Detect which cell encompasses the target text, then output its (X, Y) center coordinate. 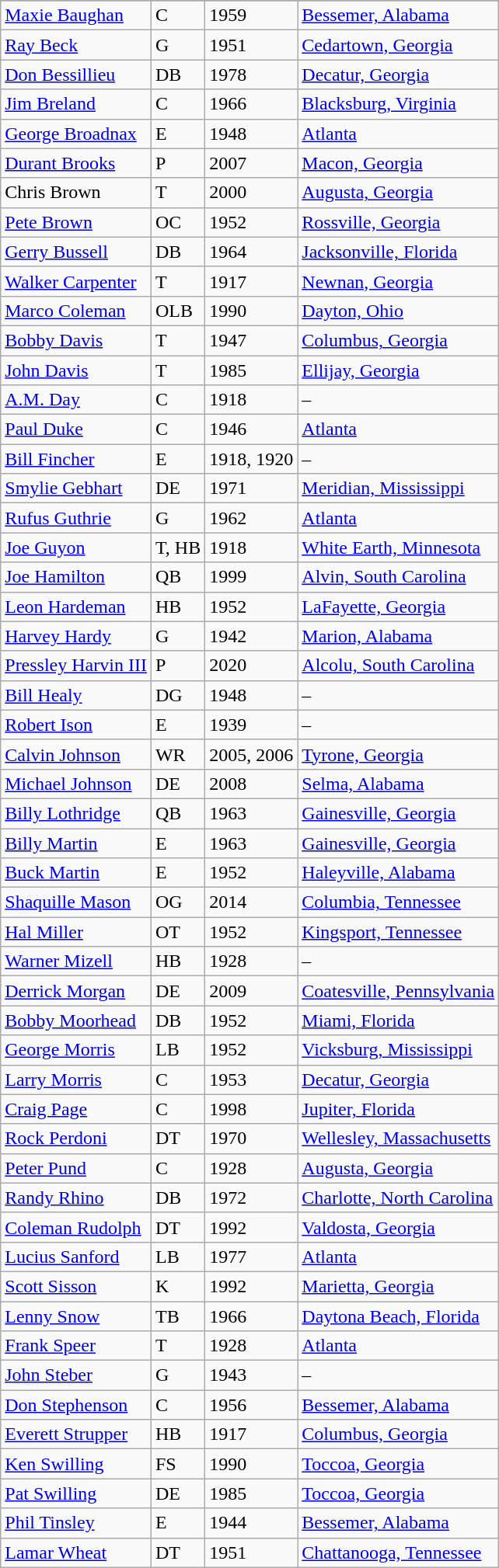
OG (177, 902)
Lucius Sanford (76, 1257)
George Morris (76, 1050)
Everett Strupper (76, 1434)
Rufus Guthrie (76, 518)
2000 (252, 193)
Buck Martin (76, 873)
Craig Page (76, 1109)
T, HB (177, 548)
Newnan, Georgia (398, 281)
Walker Carpenter (76, 281)
Hal Miller (76, 932)
Leon Hardeman (76, 607)
Chris Brown (76, 193)
Warner Mizell (76, 961)
John Steber (76, 1375)
Don Stephenson (76, 1405)
1964 (252, 252)
1978 (252, 75)
George Broadnax (76, 134)
2020 (252, 666)
Michael Johnson (76, 784)
Wellesley, Massachusetts (398, 1139)
2009 (252, 991)
Marietta, Georgia (398, 1286)
Gerry Bussell (76, 252)
Columbia, Tennessee (398, 902)
Bobby Moorhead (76, 1020)
Selma, Alabama (398, 784)
Shaquille Mason (76, 902)
2005, 2006 (252, 754)
Maxie Baughan (76, 16)
Calvin Johnson (76, 754)
Cedartown, Georgia (398, 45)
2008 (252, 784)
Frank Speer (76, 1346)
Paul Duke (76, 429)
Robert Ison (76, 725)
1956 (252, 1405)
1946 (252, 429)
DG (177, 695)
Scott Sisson (76, 1286)
1947 (252, 340)
Daytona Beach, Florida (398, 1316)
Coleman Rudolph (76, 1227)
White Earth, Minnesota (398, 548)
Ken Swilling (76, 1464)
Coatesville, Pennsylvania (398, 991)
Derrick Morgan (76, 991)
1971 (252, 488)
Vicksburg, Mississippi (398, 1050)
1999 (252, 577)
Macon, Georgia (398, 163)
John Davis (76, 370)
Pat Swilling (76, 1493)
Billy Lothridge (76, 813)
Meridian, Mississippi (398, 488)
Ray Beck (76, 45)
Larry Morris (76, 1080)
Bill Healy (76, 695)
Pete Brown (76, 222)
Bobby Davis (76, 340)
Jacksonville, Florida (398, 252)
Peter Pund (76, 1168)
Randy Rhino (76, 1198)
Joe Guyon (76, 548)
Tyrone, Georgia (398, 754)
Blacksburg, Virginia (398, 104)
LaFayette, Georgia (398, 607)
Bill Fincher (76, 459)
Jim Breland (76, 104)
Charlotte, North Carolina (398, 1198)
Lenny Snow (76, 1316)
Marion, Alabama (398, 636)
Haleyville, Alabama (398, 873)
Kingsport, Tennessee (398, 932)
Rock Perdoni (76, 1139)
Miami, Florida (398, 1020)
Marco Coleman (76, 311)
FS (177, 1464)
Chattanooga, Tennessee (398, 1552)
Don Bessillieu (76, 75)
Billy Martin (76, 843)
Dayton, Ohio (398, 311)
OLB (177, 311)
1918, 1920 (252, 459)
Lamar Wheat (76, 1552)
Ellijay, Georgia (398, 370)
1953 (252, 1080)
Phil Tinsley (76, 1523)
WR (177, 754)
1942 (252, 636)
A.M. Day (76, 400)
1977 (252, 1257)
2014 (252, 902)
Smylie Gebhart (76, 488)
1962 (252, 518)
TB (177, 1316)
1939 (252, 725)
Rossville, Georgia (398, 222)
Joe Hamilton (76, 577)
Valdosta, Georgia (398, 1227)
OC (177, 222)
Durant Brooks (76, 163)
OT (177, 932)
1970 (252, 1139)
Jupiter, Florida (398, 1109)
2007 (252, 163)
1943 (252, 1375)
Alcolu, South Carolina (398, 666)
Alvin, South Carolina (398, 577)
1959 (252, 16)
1972 (252, 1198)
1944 (252, 1523)
1998 (252, 1109)
Pressley Harvin III (76, 666)
Harvey Hardy (76, 636)
K (177, 1286)
